Scan for the cell matching the given text and deliver its [X, Y] coordinate at center. 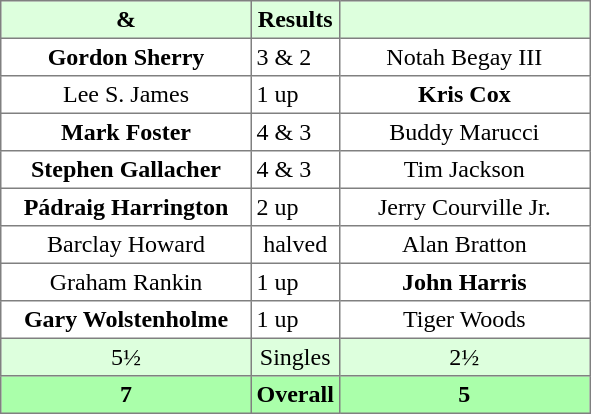
5½ [126, 357]
Alan Bratton [464, 245]
2 up [295, 207]
& [126, 20]
Buddy Marucci [464, 132]
Barclay Howard [126, 245]
Kris Cox [464, 95]
Lee S. James [126, 95]
Gordon Sherry [126, 57]
Gary Wolstenholme [126, 320]
halved [295, 245]
5 [464, 395]
Tiger Woods [464, 320]
Jerry Courville Jr. [464, 207]
Pádraig Harrington [126, 207]
7 [126, 395]
Overall [295, 395]
Stephen Gallacher [126, 170]
Results [295, 20]
Singles [295, 357]
3 & 2 [295, 57]
John Harris [464, 282]
Tim Jackson [464, 170]
Mark Foster [126, 132]
2½ [464, 357]
Graham Rankin [126, 282]
Notah Begay III [464, 57]
